Determine the (x, y) coordinate at the center of the cell enclosing the given text.  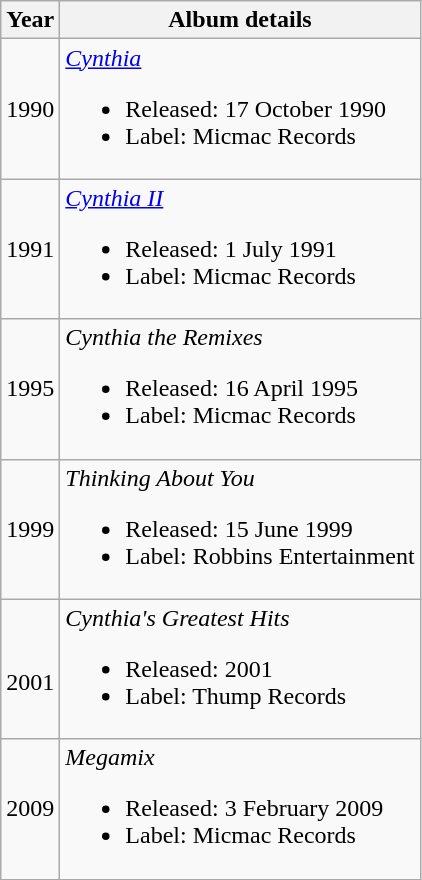
2009 (30, 809)
2001 (30, 669)
1991 (30, 249)
1990 (30, 109)
Thinking About YouReleased: 15 June 1999Label: Robbins Entertainment (240, 529)
Cynthia's Greatest HitsReleased: 2001Label: Thump Records (240, 669)
Album details (240, 20)
Cynthia IIReleased: 1 July 1991Label: Micmac Records (240, 249)
1995 (30, 389)
MegamixReleased: 3 February 2009Label: Micmac Records (240, 809)
1999 (30, 529)
Year (30, 20)
Cynthia the RemixesReleased: 16 April 1995Label: Micmac Records (240, 389)
CynthiaReleased: 17 October 1990Label: Micmac Records (240, 109)
